Extract the (X, Y) coordinate from the center of the cell holding the provided text.  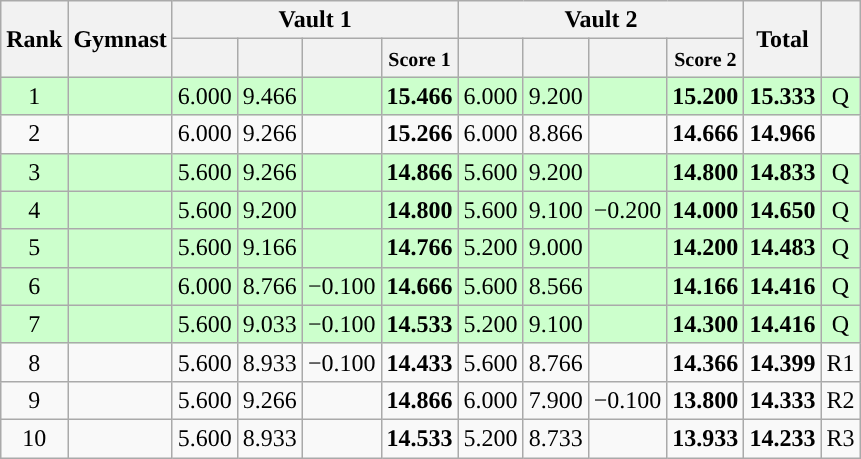
−0.200 (628, 210)
14.200 (706, 248)
Vault 2 (601, 20)
Vault 1 (315, 20)
14.650 (782, 210)
14.366 (706, 362)
8.866 (556, 134)
Gymnast (120, 39)
Rank (34, 39)
Score 2 (706, 58)
9 (34, 400)
5 (34, 248)
7 (34, 324)
9.466 (270, 96)
15.333 (782, 96)
8.733 (556, 438)
10 (34, 438)
14.000 (706, 210)
15.466 (420, 96)
14.433 (420, 362)
14.166 (706, 286)
9.166 (270, 248)
Total (782, 39)
14.483 (782, 248)
8.566 (556, 286)
9.033 (270, 324)
2 (34, 134)
13.800 (706, 400)
7.900 (556, 400)
14.233 (782, 438)
R1 (840, 362)
8 (34, 362)
Score 1 (420, 58)
14.333 (782, 400)
14.966 (782, 134)
14.833 (782, 172)
6 (34, 286)
14.399 (782, 362)
13.933 (706, 438)
4 (34, 210)
3 (34, 172)
1 (34, 96)
R2 (840, 400)
15.266 (420, 134)
R3 (840, 438)
14.300 (706, 324)
9.000 (556, 248)
15.200 (706, 96)
14.766 (420, 248)
